Return (x, y) of the center of cell containing provided text 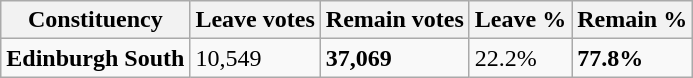
Leave votes (255, 20)
37,069 (394, 58)
10,549 (255, 58)
22.2% (520, 58)
Leave % (520, 20)
Edinburgh South (96, 58)
Constituency (96, 20)
77.8% (632, 58)
Remain % (632, 20)
Remain votes (394, 20)
